Return the (x, y) coordinate for the center point of the cell that contains the specified text.  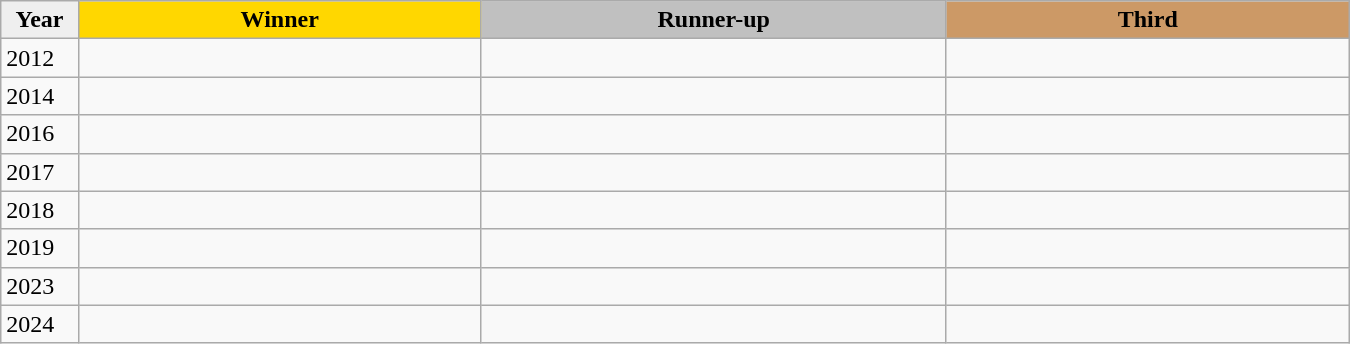
2023 (40, 286)
2012 (40, 58)
2014 (40, 96)
2018 (40, 210)
Third (1148, 20)
Year (40, 20)
2017 (40, 172)
2024 (40, 324)
2016 (40, 134)
2019 (40, 248)
Winner (280, 20)
Runner-up (714, 20)
